Pinpoint the cell where the given text exists, returning its (x, y) midpoint coordinate. 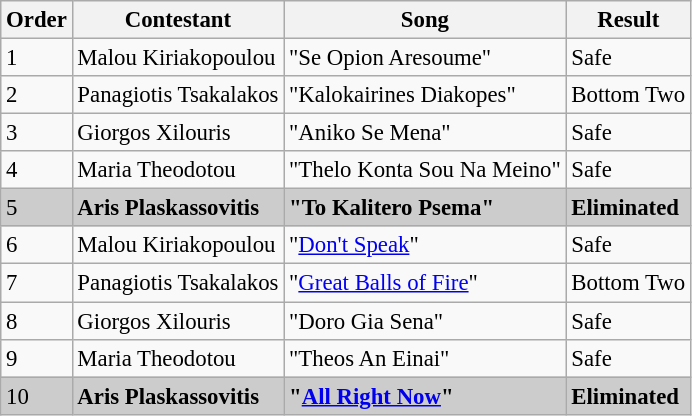
Order (36, 20)
"Don't Speak" (425, 245)
"To Kalitero Psema" (425, 208)
7 (36, 283)
5 (36, 208)
10 (36, 396)
3 (36, 133)
4 (36, 170)
Contestant (178, 20)
"Theos An Einai" (425, 358)
"All Right Now" (425, 396)
6 (36, 245)
"Great Balls of Fire" (425, 283)
"Doro Gia Sena" (425, 321)
8 (36, 321)
Result (628, 20)
9 (36, 358)
2 (36, 95)
1 (36, 58)
"Kalokairines Diakopes" (425, 95)
"Aniko Se Mena" (425, 133)
"Se Opion Aresoume" (425, 58)
Song (425, 20)
"Thelo Konta Sou Na Meino" (425, 170)
